Search for the cell housing the specified text and yield its [X, Y] center coordinate. 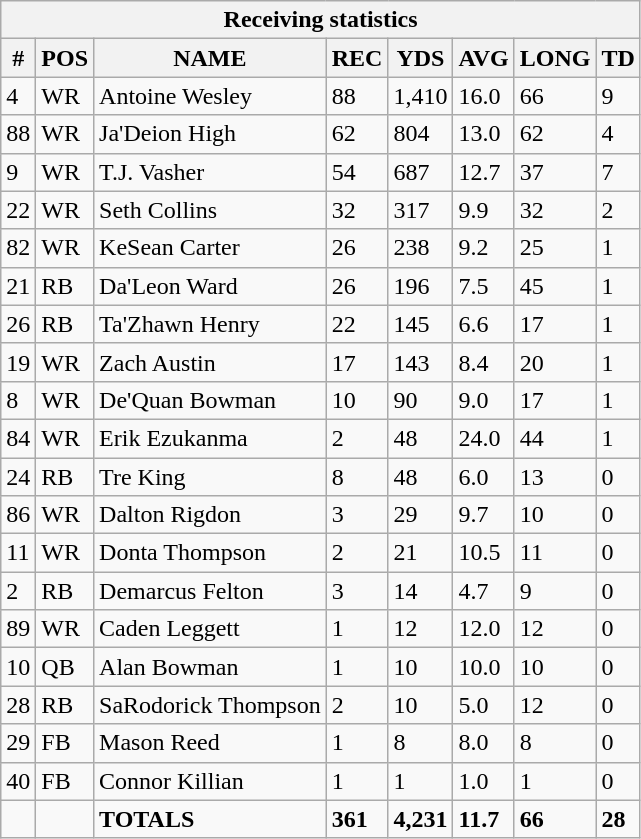
AVG [484, 58]
12.0 [484, 629]
11.7 [484, 819]
82 [18, 248]
Erik Ezukanma [210, 438]
9.7 [484, 515]
687 [420, 172]
143 [420, 362]
Antoine Wesley [210, 96]
4.7 [484, 591]
7 [618, 172]
TD [618, 58]
9.0 [484, 400]
19 [18, 362]
12.7 [484, 172]
37 [555, 172]
10.5 [484, 553]
TOTALS [210, 819]
POS [65, 58]
24.0 [484, 438]
5.0 [484, 705]
T.J. Vasher [210, 172]
YDS [420, 58]
90 [420, 400]
4,231 [420, 819]
8.4 [484, 362]
44 [555, 438]
Alan Bowman [210, 667]
238 [420, 248]
Connor Killian [210, 781]
9.9 [484, 210]
Seth Collins [210, 210]
13 [555, 477]
45 [555, 286]
Ta'Zhawn Henry [210, 324]
SaRodorick Thompson [210, 705]
89 [18, 629]
Ja'Deion High [210, 134]
145 [420, 324]
8.0 [484, 743]
QB [65, 667]
Donta Thompson [210, 553]
Demarcus Felton [210, 591]
De'Quan Bowman [210, 400]
10.0 [484, 667]
# [18, 58]
Zach Austin [210, 362]
804 [420, 134]
84 [18, 438]
24 [18, 477]
25 [555, 248]
Caden Leggett [210, 629]
REC [357, 58]
6.6 [484, 324]
40 [18, 781]
6.0 [484, 477]
20 [555, 362]
Tre King [210, 477]
LONG [555, 58]
Receiving statistics [321, 20]
361 [357, 819]
54 [357, 172]
86 [18, 515]
Da'Leon Ward [210, 286]
Mason Reed [210, 743]
NAME [210, 58]
14 [420, 591]
317 [420, 210]
KeSean Carter [210, 248]
1.0 [484, 781]
13.0 [484, 134]
196 [420, 286]
Dalton Rigdon [210, 515]
9.2 [484, 248]
1,410 [420, 96]
7.5 [484, 286]
16.0 [484, 96]
